Determine the [x, y] coordinate at the center of the cell enclosing the given text.  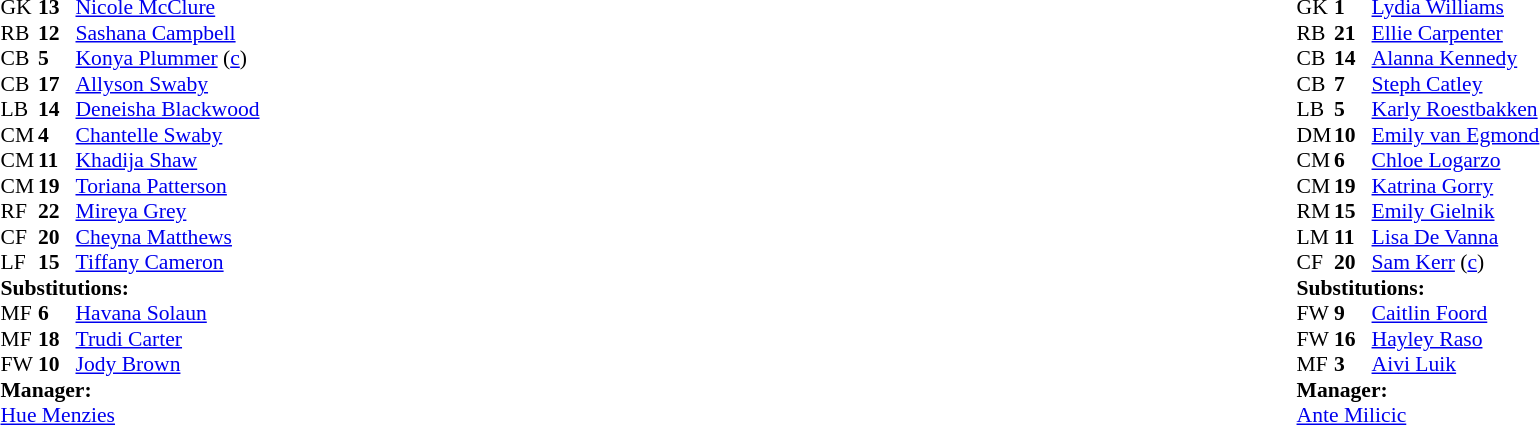
RF [19, 211]
Emily Gielnik [1456, 211]
4 [57, 135]
Mireya Grey [168, 211]
21 [1353, 33]
RM [1316, 211]
Khadija Shaw [168, 161]
22 [57, 211]
LM [1316, 237]
Emily van Egmond [1456, 135]
Trudi Carter [168, 339]
Chloe Logarzo [1456, 161]
Jody Brown [168, 365]
Steph Catley [1456, 84]
Aivi Luik [1456, 365]
12 [57, 33]
Ellie Carpenter [1456, 33]
Karly Roestbakken [1456, 109]
Lisa De Vanna [1456, 237]
Katrina Gorry [1456, 186]
Deneisha Blackwood [168, 109]
Cheyna Matthews [168, 237]
16 [1353, 339]
18 [57, 339]
Havana Solaun [168, 313]
Konya Plummer (c) [168, 59]
7 [1353, 84]
Allyson Swaby [168, 84]
9 [1353, 313]
Sam Kerr (c) [1456, 263]
Hayley Raso [1456, 339]
Caitlin Foord [1456, 313]
Sashana Campbell [168, 33]
Chantelle Swaby [168, 135]
Toriana Patterson [168, 186]
17 [57, 84]
DM [1316, 135]
LF [19, 263]
3 [1353, 365]
Tiffany Cameron [168, 263]
Alanna Kennedy [1456, 59]
